Pinpoint the cell where the given text exists, returning its (X, Y) midpoint coordinate. 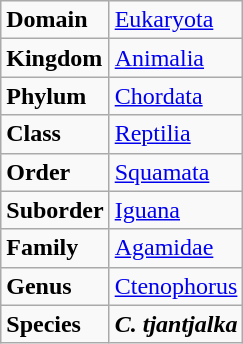
Phylum (55, 96)
Family (55, 248)
Reptilia (176, 134)
C. tjantjalka (176, 324)
Class (55, 134)
Iguana (176, 210)
Order (55, 172)
Suborder (55, 210)
Chordata (176, 96)
Domain (55, 20)
Animalia (176, 58)
Squamata (176, 172)
Genus (55, 286)
Species (55, 324)
Agamidae (176, 248)
Ctenophorus (176, 286)
Kingdom (55, 58)
Eukaryota (176, 20)
